Capture the cell that displays the provided text and extract its (X, Y) central coordinate. 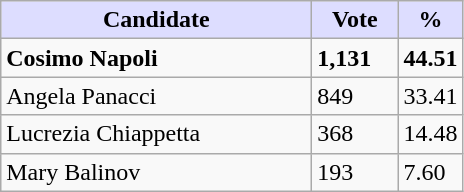
849 (355, 96)
Cosimo Napoli (156, 58)
1,131 (355, 58)
33.41 (430, 96)
Lucrezia Chiappetta (156, 134)
Vote (355, 20)
368 (355, 134)
44.51 (430, 58)
Mary Balinov (156, 172)
193 (355, 172)
7.60 (430, 172)
Angela Panacci (156, 96)
Candidate (156, 20)
14.48 (430, 134)
% (430, 20)
